Detect which cell encompasses the target text, then output its [X, Y] center coordinate. 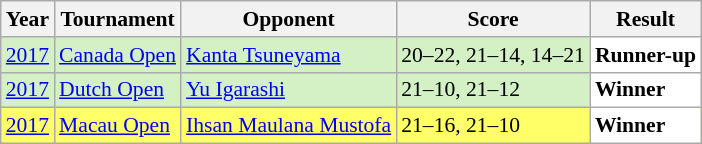
Kanta Tsuneyama [288, 55]
Ihsan Maulana Mustofa [288, 126]
Macau Open [118, 126]
Tournament [118, 19]
Canada Open [118, 55]
Year [28, 19]
21–16, 21–10 [493, 126]
Score [493, 19]
Runner-up [646, 55]
Yu Igarashi [288, 90]
Result [646, 19]
Dutch Open [118, 90]
21–10, 21–12 [493, 90]
Opponent [288, 19]
20–22, 21–14, 14–21 [493, 55]
